Return (x, y) of the center of cell containing provided text 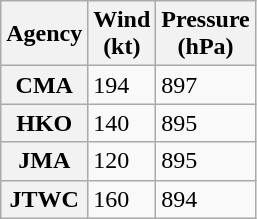
140 (122, 123)
120 (122, 161)
194 (122, 85)
JTWC (44, 199)
Pressure(hPa) (206, 34)
894 (206, 199)
JMA (44, 161)
160 (122, 199)
HKO (44, 123)
897 (206, 85)
Agency (44, 34)
CMA (44, 85)
Wind(kt) (122, 34)
